From the cell containing the given text, extract its center point as (X, Y) coordinate. 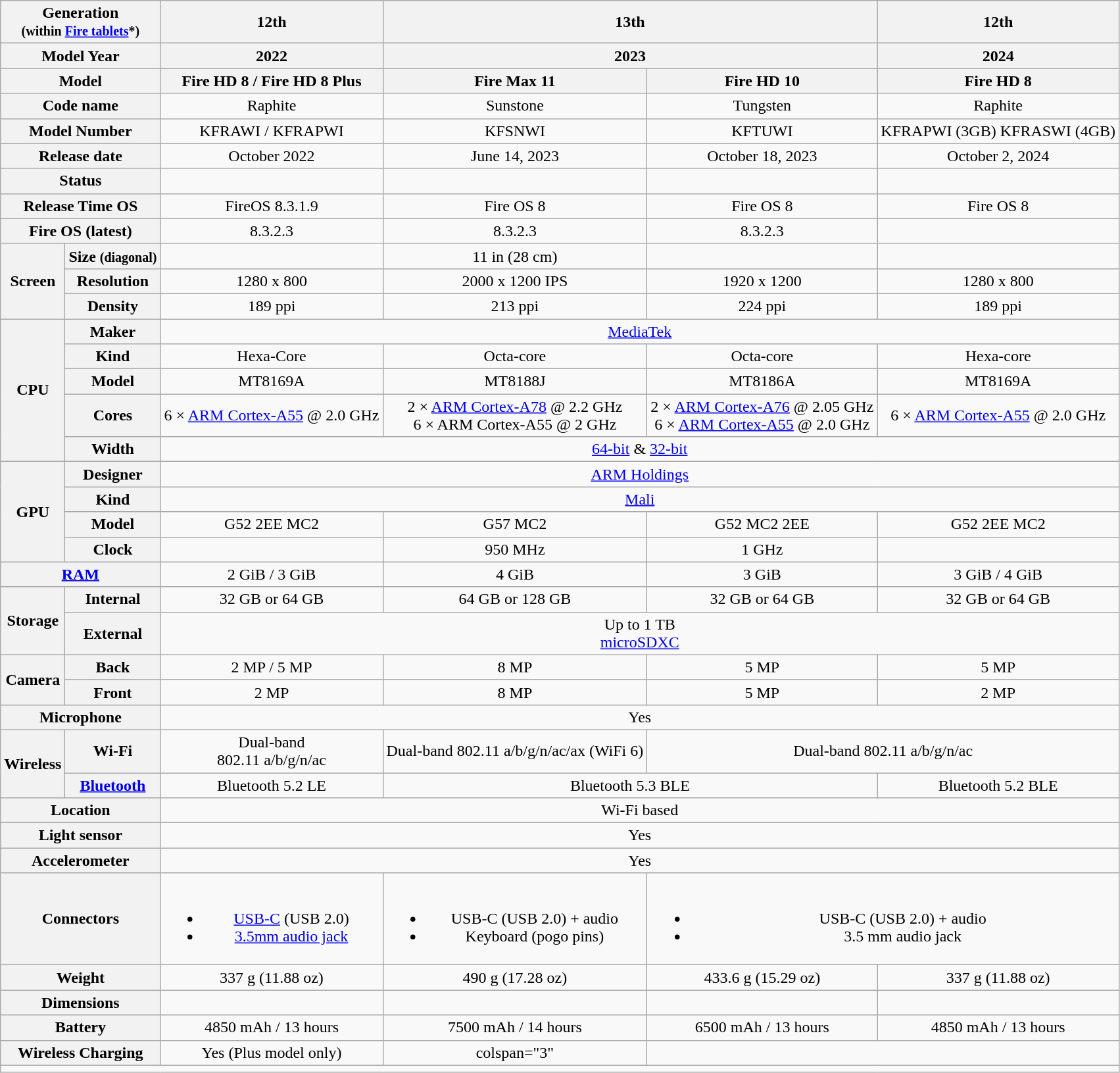
October 18, 2023 (762, 156)
Storage (33, 621)
Dimensions (80, 1003)
2023 (630, 56)
Density (113, 306)
Maker (113, 331)
Resolution (113, 281)
Bluetooth (113, 785)
Mali (640, 499)
Bluetooth 5.2 LE (272, 785)
Generation(within Fire tablets*) (80, 22)
Hexa-core (998, 357)
Accelerometer (80, 861)
Microphone (80, 717)
Camera (33, 680)
October 2022 (272, 156)
1920 x 1200 (762, 281)
Size (diagonal) (113, 256)
MT8188J (515, 382)
October 2, 2024 (998, 156)
950 MHz (515, 549)
Wireless (33, 763)
433.6 g (15.29 oz) (762, 978)
FireOS 8.3.1.9 (272, 206)
Model Year (80, 56)
2000 x 1200 IPS (515, 281)
Light sensor (80, 836)
MediaTek (640, 331)
ARM Holdings (640, 474)
Fire Max 11 (515, 81)
11 in (28 cm) (515, 256)
Wireless Charging (80, 1053)
External (113, 633)
June 14, 2023 (515, 156)
Up to 1 TBmicroSDXC (640, 633)
7500 mAh / 14 hours (515, 1028)
USB-C (USB 2.0) + audioKeyboard (pogo pins) (515, 919)
Designer (113, 474)
Release Time OS (80, 206)
Dual-band 802.11 a/b/g/n/ac (883, 751)
Front (113, 692)
Status (80, 181)
4 GiB (515, 574)
Clock (113, 549)
3 GiB (762, 574)
Fire HD 8 (998, 81)
Release date (80, 156)
64 GB or 128 GB (515, 599)
G52 MC2 2EE (762, 524)
2024 (998, 56)
2022 (272, 56)
GPU (33, 512)
213 ppi (515, 306)
2 × ARM Cortex-A76 @ 2.05 GHz6 × ARM Cortex-A55 @ 2.0 GHz (762, 416)
Bluetooth 5.3 BLE (630, 785)
Code name (80, 106)
Fire HD 8 / Fire HD 8 Plus (272, 81)
Weight (80, 978)
KFSNWI (515, 131)
USB-C (USB 2.0)3.5mm audio jack (272, 919)
3 GiB / 4 GiB (998, 574)
G57 MC2 (515, 524)
Battery (80, 1028)
Connectors (80, 919)
Sunstone (515, 106)
13th (630, 22)
Fire HD 10 (762, 81)
KFRAWI / KFRAPWI (272, 131)
Screen (33, 281)
USB-C (USB 2.0) + audio3.5 mm audio jack (883, 919)
6500 mAh / 13 hours (762, 1028)
Back (113, 667)
1 GHz (762, 549)
490 g (17.28 oz) (515, 978)
64-bit & 32-bit (640, 449)
224 ppi (762, 306)
Wi-Fi (113, 751)
MT8186A (762, 382)
Yes (Plus model only) (272, 1053)
Bluetooth 5.2 BLE (998, 785)
Hexa-Core (272, 357)
Dual-band 802.11 a/b/g/n/ac/ax (WiFi 6) (515, 751)
Model Number (80, 131)
Wi-Fi based (640, 811)
Cores (113, 416)
2 MP / 5 MP (272, 667)
Fire OS (latest) (80, 231)
2 × ARM Cortex-A78 @ 2.2 GHz6 × ARM Cortex-A55 @ 2 GHz (515, 416)
Width (113, 449)
2 GiB / 3 GiB (272, 574)
CPU (33, 389)
Tungsten (762, 106)
Location (80, 811)
RAM (80, 574)
Internal (113, 599)
KFRAPWI (3GB) KFRASWI (4GB) (998, 131)
Dual-band802.11 a/b/g/n/ac (272, 751)
KFTUWI (762, 131)
colspan="3" (515, 1053)
